Search for the cell housing the specified text and yield its (x, y) center coordinate. 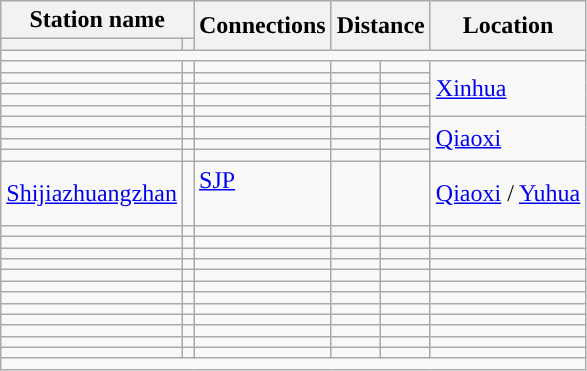
Location (508, 26)
Qiaoxi / Yuhua (508, 192)
Distance (380, 26)
Shijiazhuangzhan (92, 192)
Station name (98, 20)
Connections (263, 26)
Xinhua (508, 88)
SJP (263, 192)
Qiaoxi (508, 138)
